Output the (X, Y) coordinate of the center of the cell containing the given text.  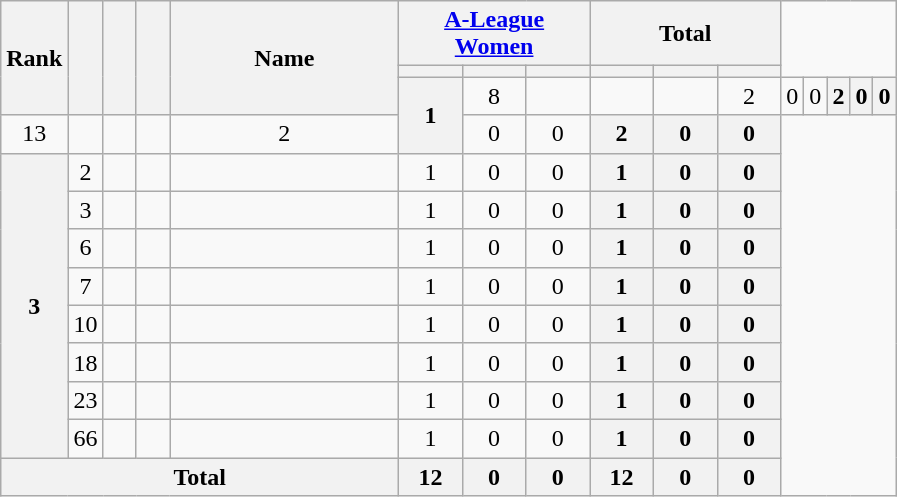
7 (86, 286)
10 (86, 324)
Name (284, 58)
Rank (34, 58)
13 (34, 134)
8 (494, 96)
66 (86, 438)
A-League Women (494, 34)
23 (86, 400)
18 (86, 362)
6 (86, 248)
